Output the (X, Y) coordinate of the center of the cell containing the given text.  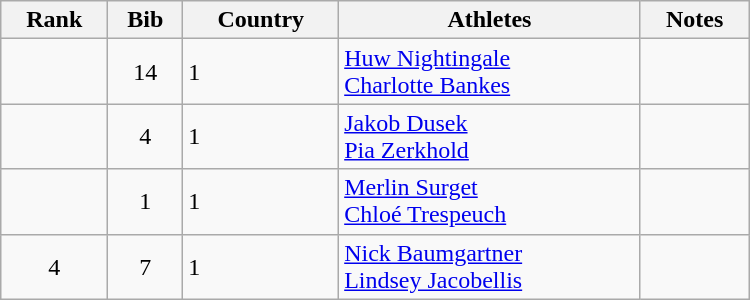
Rank (54, 20)
7 (146, 266)
Jakob DusekPia Zerkhold (490, 136)
Nick BaumgartnerLindsey Jacobellis (490, 266)
14 (146, 72)
Bib (146, 20)
Notes (694, 20)
Country (261, 20)
Merlin SurgetChloé Trespeuch (490, 202)
Athletes (490, 20)
Huw NightingaleCharlotte Bankes (490, 72)
